Determine the (X, Y) coordinate at the center of the cell enclosing the given text.  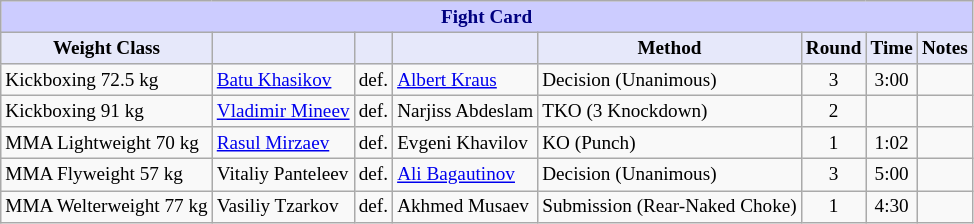
Round (834, 48)
MMA Flyweight 57 kg (106, 175)
Vitaliy Panteleev (283, 175)
Kickboxing 91 kg (106, 111)
Batu Khasikov (283, 80)
Weight Class (106, 48)
4:30 (892, 206)
Notes (944, 48)
MMA Welterweight 77 kg (106, 206)
Time (892, 48)
Vasiliy Tzarkov (283, 206)
KO (Punch) (670, 143)
3:00 (892, 80)
MMA Lightweight 70 kg (106, 143)
Ali Bagautinov (466, 175)
1:02 (892, 143)
Kickboxing 72.5 kg (106, 80)
Narjiss Abdeslam (466, 111)
2 (834, 111)
Akhmed Musaev (466, 206)
Albert Kraus (466, 80)
Evgeni Khavilov (466, 143)
Rasul Mirzaev (283, 143)
TKO (3 Knockdown) (670, 111)
Fight Card (487, 17)
Vladimir Mineev (283, 111)
Method (670, 48)
5:00 (892, 175)
Submission (Rear-Naked Choke) (670, 206)
